Return (X, Y) of the center of cell containing provided text 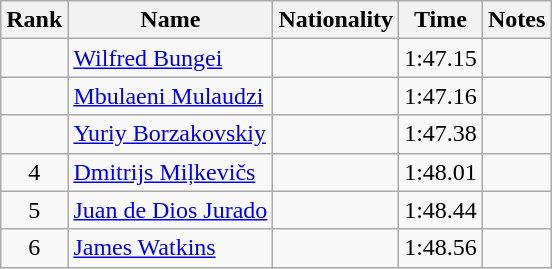
5 (34, 210)
Mbulaeni Mulaudzi (170, 96)
1:48.01 (441, 172)
Yuriy Borzakovskiy (170, 134)
6 (34, 248)
Dmitrijs Miļkevičs (170, 172)
1:48.56 (441, 248)
1:48.44 (441, 210)
Notes (516, 20)
Nationality (336, 20)
Name (170, 20)
James Watkins (170, 248)
1:47.16 (441, 96)
4 (34, 172)
Juan de Dios Jurado (170, 210)
1:47.38 (441, 134)
Time (441, 20)
Wilfred Bungei (170, 58)
Rank (34, 20)
1:47.15 (441, 58)
